Provide the (x, y) coordinate of the cell's center where the given text is located.  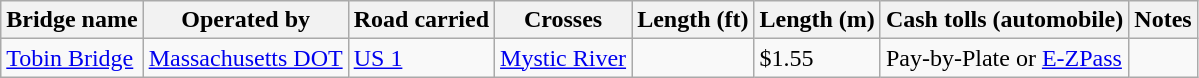
Bridge name (72, 20)
Operated by (246, 20)
US 1 (421, 58)
$1.55 (817, 58)
Notes (1163, 20)
Road carried (421, 20)
Crosses (564, 20)
Tobin Bridge (72, 58)
Cash tolls (automobile) (1004, 20)
Mystic River (564, 58)
Massachusetts DOT (246, 58)
Length (ft) (693, 20)
Pay-by-Plate or E-ZPass (1004, 58)
Length (m) (817, 20)
